Identify which cell holds the provided text, then report its (x, y) central coordinate. 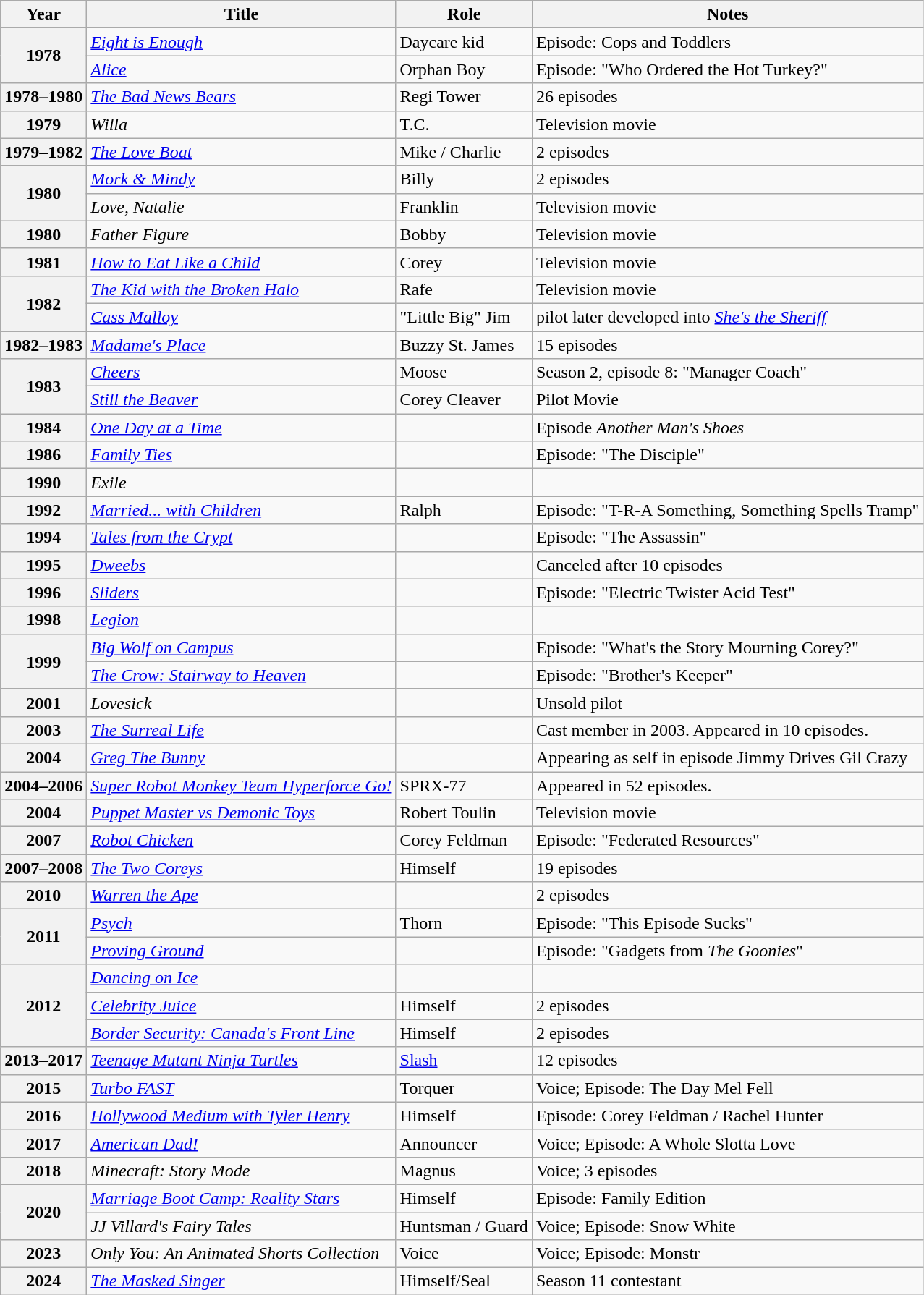
Legion (242, 620)
Psych (242, 923)
T.C. (464, 124)
Bobby (464, 234)
Voice (464, 1254)
Role (464, 14)
2004–2006 (43, 785)
2016 (43, 1116)
Episode: Corey Feldman / Rachel Hunter (727, 1116)
2020 (43, 1212)
Robert Toulin (464, 813)
Cheers (242, 373)
Rafe (464, 289)
Warren the Ape (242, 896)
Thorn (464, 923)
American Dad! (242, 1143)
Celebrity Juice (242, 1006)
Madame's Place (242, 345)
Marriage Boot Camp: Reality Stars (242, 1198)
1979–1982 (43, 152)
Father Figure (242, 234)
1998 (43, 620)
Notes (727, 14)
Teenage Mutant Ninja Turtles (242, 1061)
Super Robot Monkey Team Hyperforce Go! (242, 785)
Dweebs (242, 565)
Huntsman / Guard (464, 1226)
SPRX-77 (464, 785)
2012 (43, 1006)
1981 (43, 262)
Corey Cleaver (464, 400)
Billy (464, 179)
JJ Villard's Fairy Tales (242, 1226)
Turbo FAST (242, 1088)
1978 (43, 56)
The Love Boat (242, 152)
"Little Big" Jim (464, 317)
Episode: "T-R-A Something, Something Spells Tramp" (727, 510)
Daycare kid (464, 42)
Mork & Mindy (242, 179)
2015 (43, 1088)
Willa (242, 124)
19 episodes (727, 868)
Puppet Master vs Demonic Toys (242, 813)
Appeared in 52 episodes. (727, 785)
Corey Feldman (464, 841)
Episode: Family Edition (727, 1198)
Exile (242, 483)
Unsold pilot (727, 702)
12 episodes (727, 1061)
The Crow: Stairway to Heaven (242, 675)
Orphan Boy (464, 69)
1984 (43, 428)
Episode: "The Assassin" (727, 538)
Episode: "Electric Twister Acid Test" (727, 593)
Minecraft: Story Mode (242, 1171)
Lovesick (242, 702)
Robot Chicken (242, 841)
2007 (43, 841)
1983 (43, 386)
Voice; Episode: Snow White (727, 1226)
Episode: "Who Ordered the Hot Turkey?" (727, 69)
2024 (43, 1281)
Love, Natalie (242, 207)
26 episodes (727, 97)
The Surreal Life (242, 730)
2018 (43, 1171)
The Bad News Bears (242, 97)
Season 2, episode 8: "Manager Coach" (727, 373)
The Two Coreys (242, 868)
Tales from the Crypt (242, 538)
1995 (43, 565)
1982 (43, 303)
2017 (43, 1143)
1978–1980 (43, 97)
Season 11 contestant (727, 1281)
The Masked Singer (242, 1281)
1996 (43, 593)
1999 (43, 661)
Episode: "The Disciple" (727, 455)
Episode: "What's the Story Mourning Corey?" (727, 647)
Sliders (242, 593)
Episode: "This Episode Sucks" (727, 923)
Buzzy St. James (464, 345)
Episode Another Man's Shoes (727, 428)
Appearing as self in episode Jimmy Drives Gil Crazy (727, 757)
Voice; Episode: A Whole Slotta Love (727, 1143)
15 episodes (727, 345)
1986 (43, 455)
Alice (242, 69)
Episode: "Gadgets from The Goonies" (727, 951)
2001 (43, 702)
Pilot Movie (727, 400)
Dancing on Ice (242, 978)
Greg The Bunny (242, 757)
Big Wolf on Campus (242, 647)
Regi Tower (464, 97)
Border Security: Canada's Front Line (242, 1033)
Slash (464, 1061)
Himself/Seal (464, 1281)
Moose (464, 373)
Only You: An Animated Shorts Collection (242, 1254)
Torquer (464, 1088)
Title (242, 14)
2013–2017 (43, 1061)
Family Ties (242, 455)
2003 (43, 730)
1982–1983 (43, 345)
Episode: "Brother's Keeper" (727, 675)
Hollywood Medium with Tyler Henry (242, 1116)
How to Eat Like a Child (242, 262)
Ralph (464, 510)
2011 (43, 937)
The Kid with the Broken Halo (242, 289)
Canceled after 10 episodes (727, 565)
Voice; Episode: The Day Mel Fell (727, 1088)
Franklin (464, 207)
Mike / Charlie (464, 152)
pilot later developed into She's the Sheriff (727, 317)
Episode: "Federated Resources" (727, 841)
Voice; 3 episodes (727, 1171)
1979 (43, 124)
Married... with Children (242, 510)
Cass Malloy (242, 317)
Voice; Episode: Monstr (727, 1254)
Episode: Cops and Toddlers (727, 42)
1992 (43, 510)
1994 (43, 538)
1990 (43, 483)
Year (43, 14)
Cast member in 2003. Appeared in 10 episodes. (727, 730)
2010 (43, 896)
Announcer (464, 1143)
Proving Ground (242, 951)
2023 (43, 1254)
Corey (464, 262)
Magnus (464, 1171)
Eight is Enough (242, 42)
One Day at a Time (242, 428)
Still the Beaver (242, 400)
2007–2008 (43, 868)
